Return (x, y) of the center of cell containing provided text 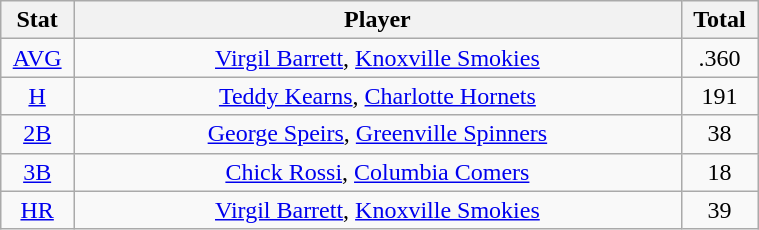
38 (719, 134)
HR (38, 210)
3B (38, 172)
Total (719, 20)
AVG (38, 58)
18 (719, 172)
2B (38, 134)
George Speirs, Greenville Spinners (378, 134)
191 (719, 96)
Player (378, 20)
Stat (38, 20)
H (38, 96)
39 (719, 210)
Chick Rossi, Columbia Comers (378, 172)
Teddy Kearns, Charlotte Hornets (378, 96)
.360 (719, 58)
